Output the (x, y) coordinate of the center of the cell containing the given text.  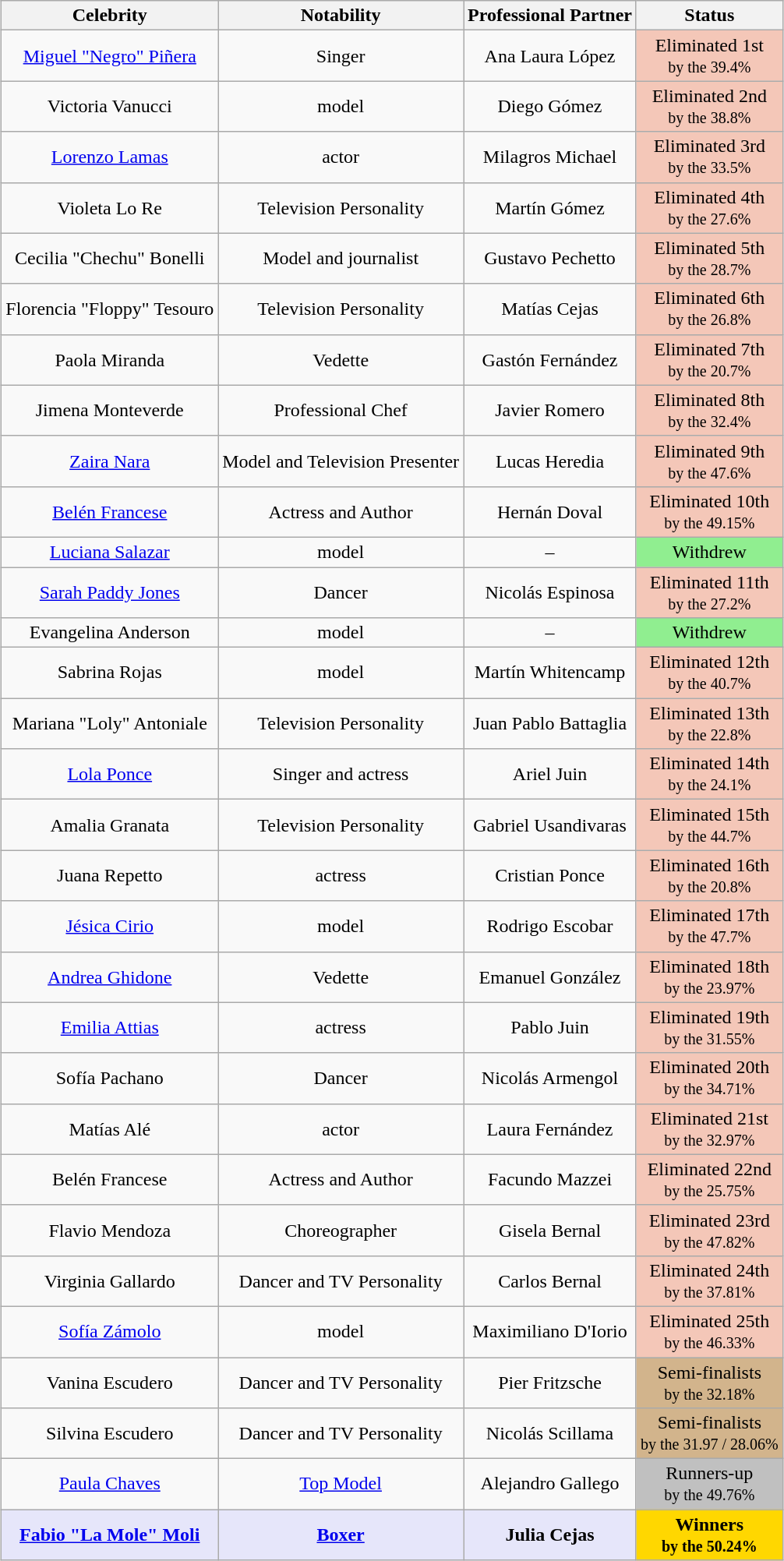
Eliminated 13thby the 22.8% (709, 723)
Eliminated 18thby the 23.97% (709, 977)
Eliminated 15thby the 44.7% (709, 825)
Status (709, 16)
Matías Cejas (550, 309)
Lorenzo Lamas (110, 157)
Eliminated 3rdby the 33.5% (709, 157)
Hernán Doval (550, 511)
Professional Partner (550, 16)
Choreographer (341, 1230)
Eliminated 14thby the 24.1% (709, 775)
Lola Ponce (110, 775)
Victoria Vanucci (110, 106)
Pier Fritzsche (550, 1383)
Semi-finalistsby the 32.18% (709, 1383)
Celebrity (110, 16)
Eliminated 19thby the 31.55% (709, 1027)
Sarah Paddy Jones (110, 592)
Gisela Bernal (550, 1230)
Nicolás Espinosa (550, 592)
Matías Alé (110, 1128)
Professional Chef (341, 410)
Silvina Escudero (110, 1434)
Eliminated 9thby the 47.6% (709, 461)
Singer (341, 56)
Javier Romero (550, 410)
Paula Chaves (110, 1484)
Eliminated 6thby the 26.8% (709, 309)
Sofía Pachano (110, 1079)
Luciana Salazar (110, 552)
Eliminated 22ndby the 25.75% (709, 1180)
Jimena Monteverde (110, 410)
Rodrigo Escobar (550, 926)
Gastón Fernández (550, 360)
Sabrina Rojas (110, 673)
Boxer (341, 1535)
Eliminated 21stby the 32.97% (709, 1128)
Cristian Ponce (550, 876)
Facundo Mazzei (550, 1180)
Emanuel González (550, 977)
Alejandro Gallego (550, 1484)
Eliminated 7thby the 20.7% (709, 360)
Eliminated 10thby the 49.15% (709, 511)
Martín Whitencamp (550, 673)
Eliminated 24thby the 37.81% (709, 1281)
Emilia Attias (110, 1027)
Evangelina Anderson (110, 633)
Zaira Nara (110, 461)
Gustavo Pechetto (550, 259)
Jésica Cirio (110, 926)
Eliminated 12thby the 40.7% (709, 673)
Eliminated 2ndby the 38.8% (709, 106)
Model and Television Presenter (341, 461)
Eliminated 20thby the 34.71% (709, 1079)
Vanina Escudero (110, 1383)
Eliminated 23rdby the 47.82% (709, 1230)
Eliminated 25thby the 46.33% (709, 1331)
Diego Gómez (550, 106)
Notability (341, 16)
Laura Fernández (550, 1128)
Ana Laura López (550, 56)
Flavio Mendoza (110, 1230)
Top Model (341, 1484)
Martín Gómez (550, 207)
Sofía Zámolo (110, 1331)
Paola Miranda (110, 360)
Ariel Juin (550, 775)
Miguel "Negro" Piñera (110, 56)
Cecilia "Chechu" Bonelli (110, 259)
Mariana "Loly" Antoniale (110, 723)
Eliminated 17thby the 47.7% (709, 926)
Model and journalist (341, 259)
Eliminated 1stby the 39.4% (709, 56)
Singer and actress (341, 775)
Julia Cejas (550, 1535)
Florencia "Floppy" Tesouro (110, 309)
Amalia Granata (110, 825)
Andrea Ghidone (110, 977)
Nicolás Armengol (550, 1079)
Carlos Bernal (550, 1281)
Runners-upby the 49.76% (709, 1484)
Semi-finalistsby the 31.97 / 28.06% (709, 1434)
Eliminated 16thby the 20.8% (709, 876)
Gabriel Usandivaras (550, 825)
Milagros Michael (550, 157)
Lucas Heredia (550, 461)
Eliminated 11thby the 27.2% (709, 592)
Juan Pablo Battaglia (550, 723)
Virginia Gallardo (110, 1281)
Eliminated 5thby the 28.7% (709, 259)
Winnersby the 50.24% (709, 1535)
Fabio "La Mole" Moli (110, 1535)
Eliminated 8thby the 32.4% (709, 410)
Eliminated 4thby the 27.6% (709, 207)
Violeta Lo Re (110, 207)
Maximiliano D'Iorio (550, 1331)
Juana Repetto (110, 876)
Pablo Juin (550, 1027)
Nicolás Scillama (550, 1434)
